Return [x, y] of the center of cell containing provided text 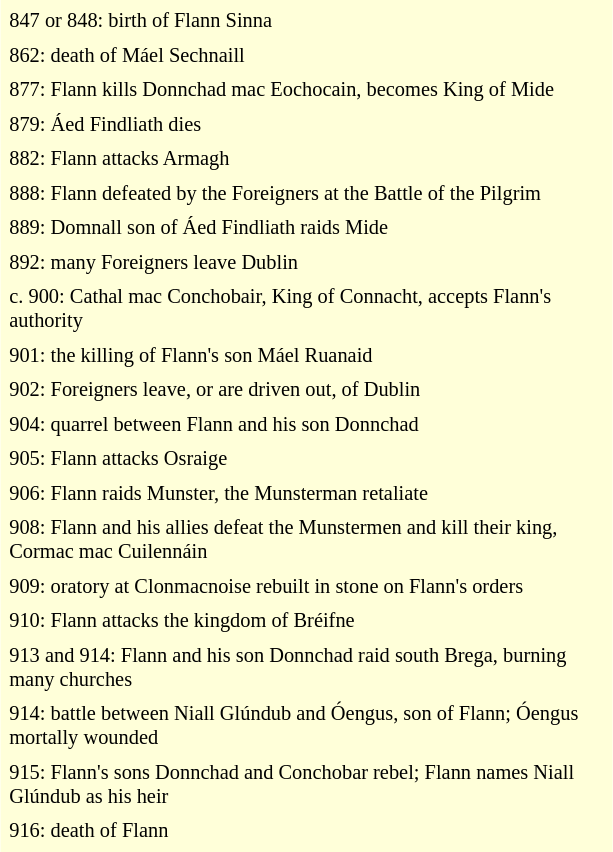
915: Flann's sons Donnchad and Conchobar rebel; Flann names Niall Glúndub as his heir [306, 784]
902: Foreigners leave, or are driven out, of Dublin [306, 390]
906: Flann raids Munster, the Munsterman retaliate [306, 494]
889: Domnall son of Áed Findliath raids Mide [306, 228]
882: Flann attacks Armagh [306, 160]
908: Flann and his allies defeat the Munstermen and kill their king, Cormac mac Cuilennáin [306, 540]
913 and 914: Flann and his son Donnchad raid south Brega, burning many churches [306, 668]
904: quarrel between Flann and his son Donnchad [306, 424]
862: death of Máel Sechnaill [306, 56]
888: Flann defeated by the Foreigners at the Battle of the Pilgrim [306, 194]
909: oratory at Clonmacnoise rebuilt in stone on Flann's orders [306, 586]
879: Áed Findliath dies [306, 124]
847 or 848: birth of Flann Sinna [306, 22]
901: the killing of Flann's son Máel Ruanaid [306, 356]
892: many Foreigners leave Dublin [306, 262]
914: battle between Niall Glúndub and Óengus, son of Flann; Óengus mortally wounded [306, 726]
877: Flann kills Donnchad mac Eochocain, becomes King of Mide [306, 90]
910: Flann attacks the kingdom of Bréifne [306, 622]
905: Flann attacks Osraige [306, 460]
c. 900: Cathal mac Conchobair, King of Connacht, accepts Flann's authority [306, 310]
916: death of Flann [306, 832]
